Output the (x, y) coordinate of the center of the cell containing the given text.  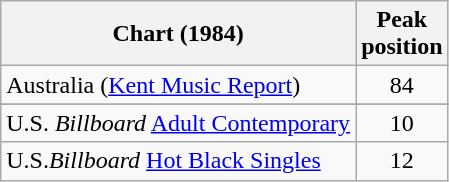
10 (402, 123)
Australia (Kent Music Report) (178, 85)
U.S. Billboard Adult Contemporary (178, 123)
12 (402, 161)
84 (402, 85)
Peakposition (402, 34)
U.S.Billboard Hot Black Singles (178, 161)
Chart (1984) (178, 34)
